Find where the given text appears and provide that cell's center as (x, y) coordinate. 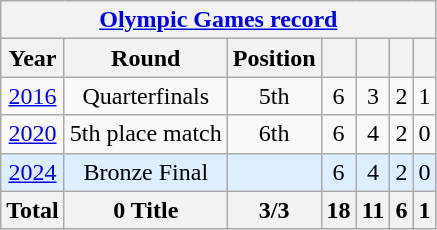
18 (338, 210)
Olympic Games record (218, 20)
5th (274, 96)
3 (373, 96)
Total (33, 210)
Year (33, 58)
Position (274, 58)
Round (146, 58)
3/3 (274, 210)
5th place match (146, 134)
Quarterfinals (146, 96)
2024 (33, 172)
11 (373, 210)
2020 (33, 134)
0 Title (146, 210)
6th (274, 134)
Bronze Final (146, 172)
2016 (33, 96)
